Extract the (X, Y) coordinate from the center of the cell holding the provided text.  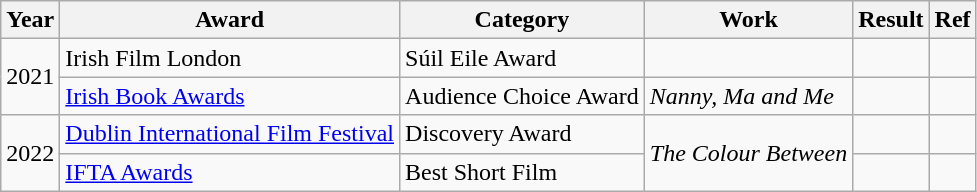
The Colour Between (748, 153)
Audience Choice Award (522, 96)
Nanny, Ma and Me (748, 96)
Súil Eile Award (522, 58)
Best Short Film (522, 172)
2022 (30, 153)
Irish Book Awards (230, 96)
Result (891, 20)
Discovery Award (522, 134)
2021 (30, 77)
Year (30, 20)
IFTA Awards (230, 172)
Ref (952, 20)
Work (748, 20)
Award (230, 20)
Dublin International Film Festival (230, 134)
Category (522, 20)
Irish Film London (230, 58)
